Locate the cell with the specified text and output its (X, Y) center coordinate. 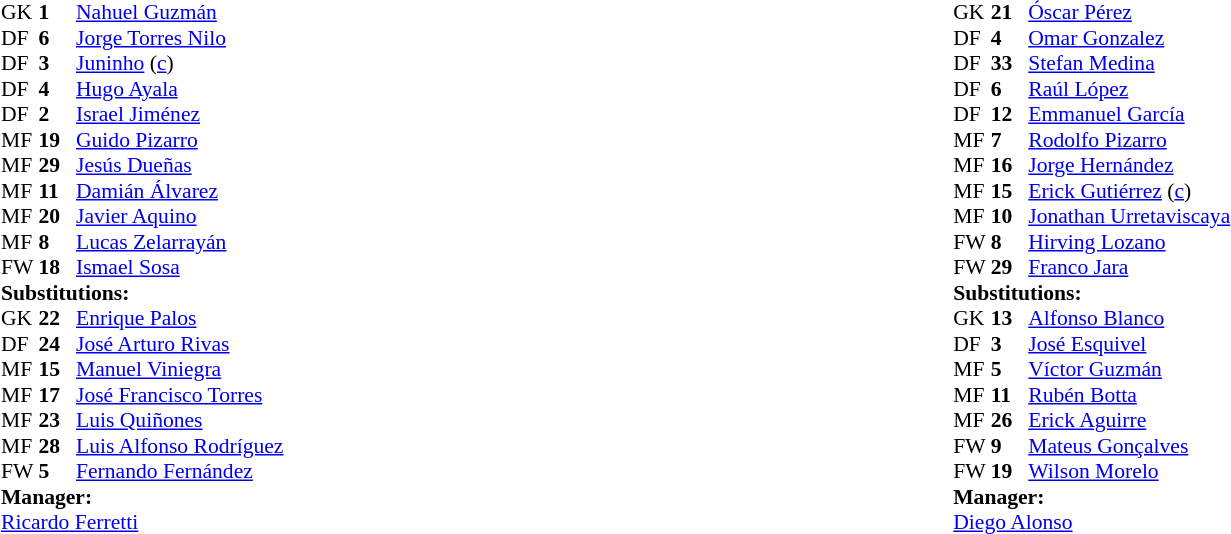
Lucas Zelarrayán (180, 242)
Rubén Botta (1129, 395)
José Esquivel (1129, 344)
13 (1010, 319)
22 (57, 319)
Fernando Fernández (180, 471)
Guido Pizarro (180, 140)
Damián Álvarez (180, 191)
José Arturo Rivas (180, 344)
Jorge Hernández (1129, 165)
Raúl López (1129, 89)
9 (1010, 446)
33 (1010, 63)
1 (57, 13)
10 (1010, 217)
7 (1010, 140)
Juninho (c) (180, 63)
Franco Jara (1129, 267)
Nahuel Guzmán (180, 13)
2 (57, 115)
23 (57, 421)
Erick Aguirre (1129, 421)
28 (57, 446)
18 (57, 267)
24 (57, 344)
17 (57, 395)
Jorge Torres Nilo (180, 38)
Israel Jiménez (180, 115)
12 (1010, 115)
Mateus Gonçalves (1129, 446)
Luis Alfonso Rodríguez (180, 446)
Emmanuel García (1129, 115)
21 (1010, 13)
Ismael Sosa (180, 267)
Hugo Ayala (180, 89)
Víctor Guzmán (1129, 369)
Alfonso Blanco (1129, 319)
Erick Gutiérrez (c) (1129, 191)
Jesús Dueñas (180, 165)
Hirving Lozano (1129, 242)
Rodolfo Pizarro (1129, 140)
Óscar Pérez (1129, 13)
Stefan Medina (1129, 63)
26 (1010, 421)
Manuel Viniegra (180, 369)
Wilson Morelo (1129, 471)
Enrique Palos (180, 319)
16 (1010, 165)
Omar Gonzalez (1129, 38)
Javier Aquino (180, 217)
José Francisco Torres (180, 395)
Luis Quiñones (180, 421)
20 (57, 217)
Jonathan Urretaviscaya (1129, 217)
